Find where the given text appears and provide that cell's center as (X, Y) coordinate. 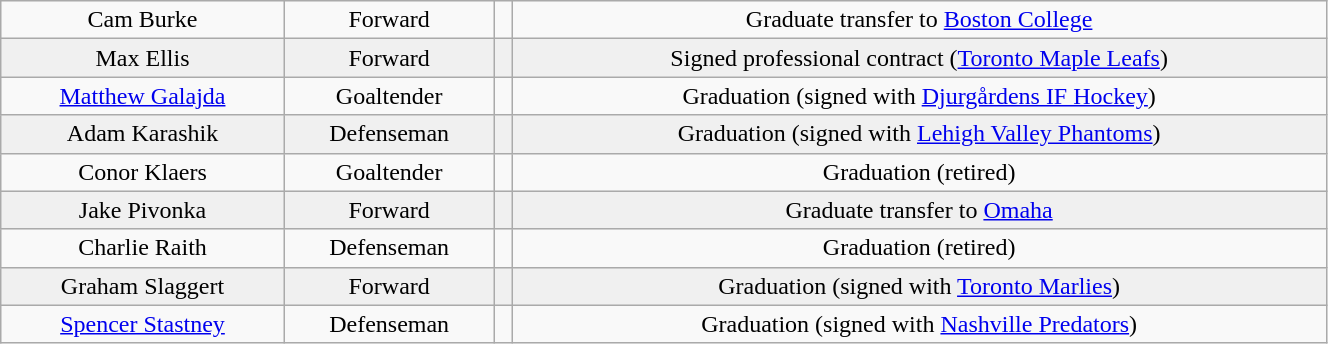
Graduation (signed with Toronto Marlies) (920, 286)
Graduation (signed with Nashville Predators) (920, 324)
Graduate transfer to Omaha (920, 210)
Matthew Galajda (143, 96)
Charlie Raith (143, 248)
Graduation (signed with Lehigh Valley Phantoms) (920, 134)
Max Ellis (143, 58)
Spencer Stastney (143, 324)
Graduation (signed with Djurgårdens IF Hockey) (920, 96)
Graduate transfer to Boston College (920, 20)
Conor Klaers (143, 172)
Cam Burke (143, 20)
Adam Karashik (143, 134)
Jake Pivonka (143, 210)
Graham Slaggert (143, 286)
Signed professional contract (Toronto Maple Leafs) (920, 58)
